Locate the cell with the specified text and output its [x, y] center coordinate. 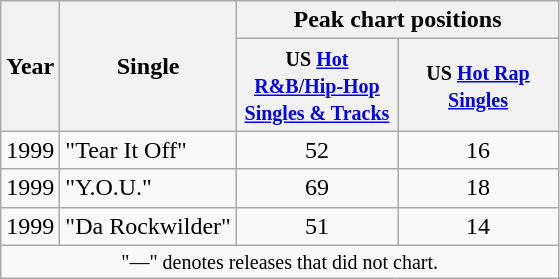
"Tear It Off" [148, 150]
52 [316, 150]
"Y.O.U." [148, 188]
Year [30, 66]
16 [478, 150]
14 [478, 226]
"—" denotes releases that did not chart. [280, 262]
Single [148, 66]
US Hot Rap Singles [478, 85]
US Hot R&B/Hip-Hop Singles & Tracks [316, 85]
69 [316, 188]
Peak chart positions [397, 20]
18 [478, 188]
"Da Rockwilder" [148, 226]
51 [316, 226]
